Find where the given text appears and provide that cell's center as [X, Y] coordinate. 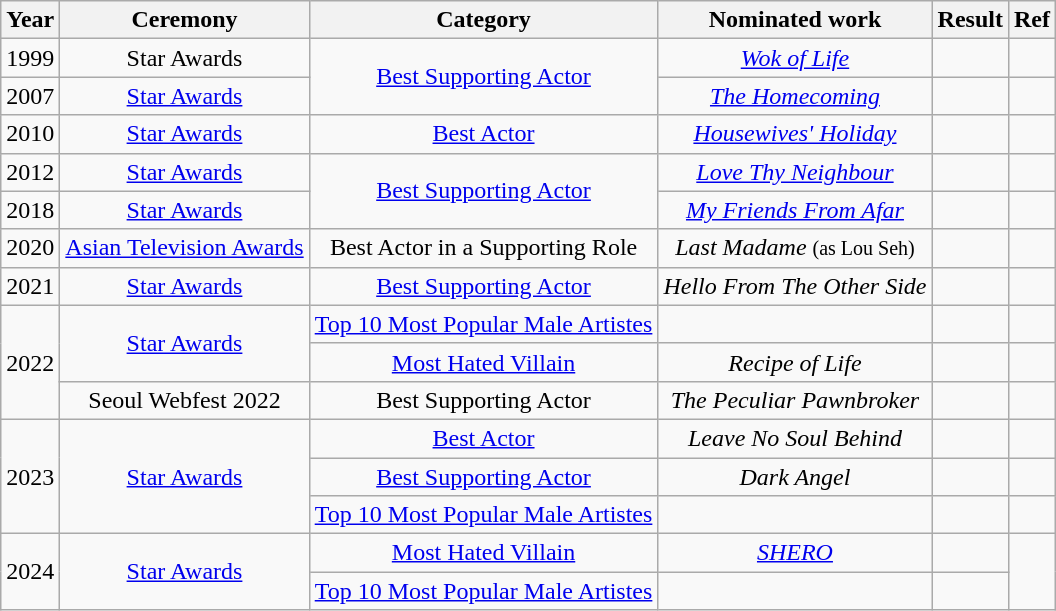
Wok of Life [795, 58]
2023 [30, 476]
The Homecoming [795, 96]
Love Thy Neighbour [795, 172]
Nominated work [795, 20]
2024 [30, 572]
Result [970, 20]
Hello From The Other Side [795, 286]
Ceremony [184, 20]
2020 [30, 248]
Category [484, 20]
SHERO [795, 553]
2012 [30, 172]
Last Madame (as Lou Seh) [795, 248]
Best Actor in a Supporting Role [484, 248]
Housewives' Holiday [795, 134]
2018 [30, 210]
2021 [30, 286]
Leave No Soul Behind [795, 438]
2007 [30, 96]
Asian Television Awards [184, 248]
Dark Angel [795, 477]
My Friends From Afar [795, 210]
Year [30, 20]
2010 [30, 134]
Seoul Webfest 2022 [184, 400]
Recipe of Life [795, 362]
Ref [1032, 20]
1999 [30, 58]
2022 [30, 362]
The Peculiar Pawnbroker [795, 400]
